Detect which cell encompasses the target text, then output its [X, Y] center coordinate. 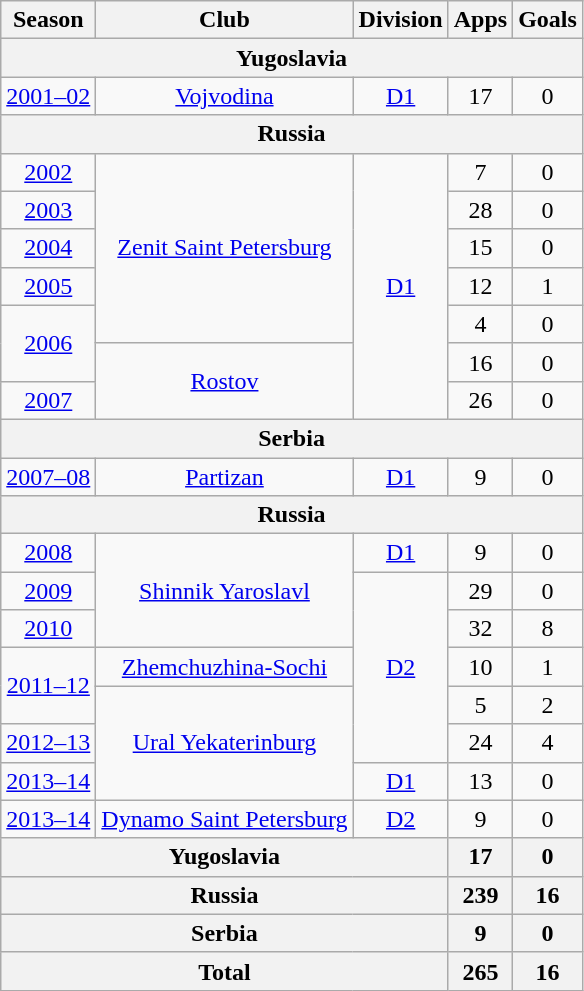
8 [548, 629]
2007–08 [48, 477]
32 [480, 629]
26 [480, 400]
29 [480, 591]
2006 [48, 343]
Ural Yekaterinburg [224, 743]
2008 [48, 553]
Division [400, 20]
265 [480, 971]
Rostov [224, 381]
Apps [480, 20]
10 [480, 667]
2011–12 [48, 686]
Partizan [224, 477]
7 [480, 172]
15 [480, 248]
Zhemchuzhina-Sochi [224, 667]
5 [480, 705]
2010 [48, 629]
Goals [548, 20]
28 [480, 210]
2004 [48, 248]
Zenit Saint Petersburg [224, 248]
2012–13 [48, 743]
239 [480, 895]
Dynamo Saint Petersburg [224, 819]
Total [224, 971]
13 [480, 781]
2005 [48, 286]
Vojvodina [224, 96]
Club [224, 20]
2009 [48, 591]
2 [548, 705]
2002 [48, 172]
2001–02 [48, 96]
24 [480, 743]
2007 [48, 400]
Season [48, 20]
Shinnik Yaroslavl [224, 591]
12 [480, 286]
2003 [48, 210]
